Determine the [x, y] coordinate at the center of the cell enclosing the given text.  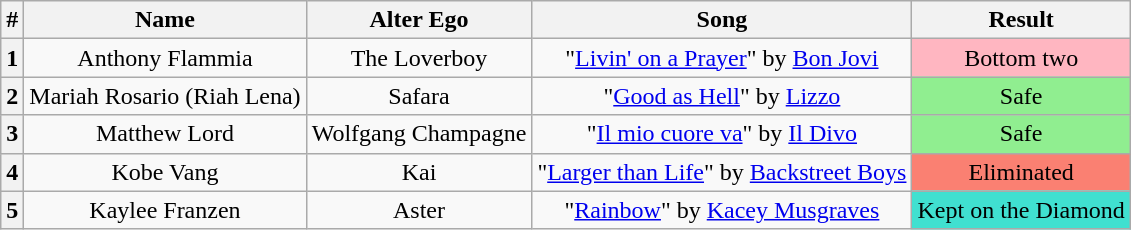
Aster [419, 210]
Wolfgang Champagne [419, 134]
"Livin' on a Prayer" by Bon Jovi [722, 58]
The Loverboy [419, 58]
Bottom two [1021, 58]
3 [12, 134]
Song [722, 20]
Kai [419, 172]
Kept on the Diamond [1021, 210]
Name [165, 20]
# [12, 20]
"Larger than Life" by Backstreet Boys [722, 172]
Kobe Vang [165, 172]
Alter Ego [419, 20]
Matthew Lord [165, 134]
1 [12, 58]
Kaylee Franzen [165, 210]
4 [12, 172]
"Good as Hell" by Lizzo [722, 96]
Result [1021, 20]
Anthony Flammia [165, 58]
Mariah Rosario (Riah Lena) [165, 96]
Eliminated [1021, 172]
"Il mio cuore va" by Il Divo [722, 134]
Safara [419, 96]
2 [12, 96]
"Rainbow" by Kacey Musgraves [722, 210]
5 [12, 210]
